Determine the (X, Y) coordinate at the center of the cell enclosing the given text.  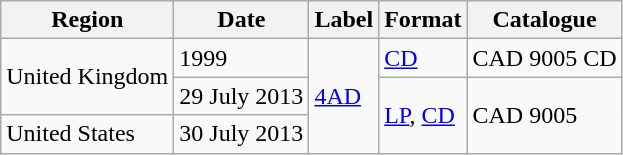
Region (88, 20)
Catalogue (544, 20)
LP, CD (423, 115)
1999 (242, 58)
Label (344, 20)
4AD (344, 96)
United States (88, 134)
Date (242, 20)
29 July 2013 (242, 96)
30 July 2013 (242, 134)
Format (423, 20)
CAD 9005 (544, 115)
CAD 9005 CD (544, 58)
CD (423, 58)
United Kingdom (88, 77)
